Provide the (x, y) coordinate of the cell's center where the given text is located.  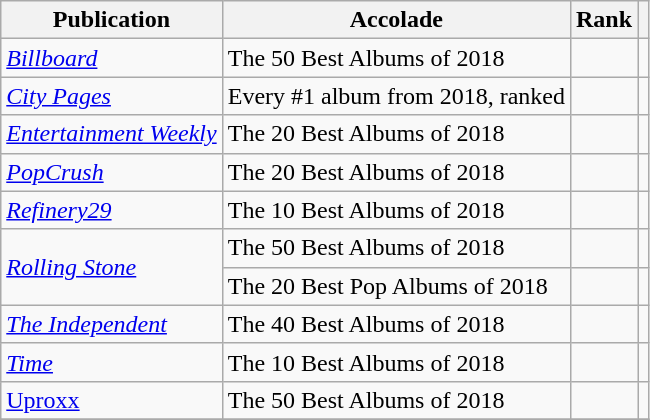
Accolade (396, 20)
Rank (604, 20)
PopCrush (112, 172)
City Pages (112, 96)
Publication (112, 20)
The Independent (112, 324)
Entertainment Weekly (112, 134)
Time (112, 362)
Uproxx (112, 400)
The 40 Best Albums of 2018 (396, 324)
Every #1 album from 2018, ranked (396, 96)
Refinery29 (112, 210)
Rolling Stone (112, 267)
The 20 Best Pop Albums of 2018 (396, 286)
Billboard (112, 58)
